From the cell containing the given text, extract its center point as [x, y] coordinate. 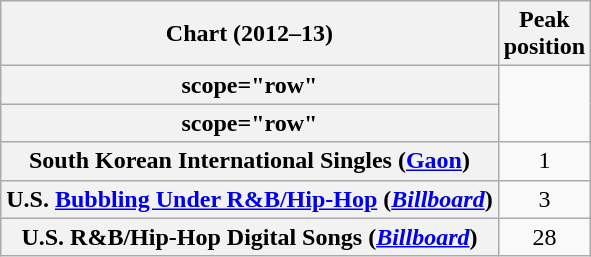
Peakposition [544, 34]
1 [544, 161]
U.S. Bubbling Under R&B/Hip-Hop (Billboard) [250, 199]
South Korean International Singles (Gaon) [250, 161]
Chart (2012–13) [250, 34]
U.S. R&B/Hip-Hop Digital Songs (Billboard) [250, 237]
3 [544, 199]
28 [544, 237]
